Return (X, Y) of the center of cell containing provided text 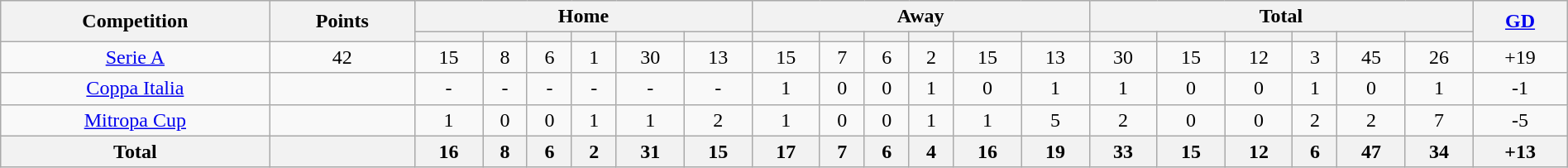
-5 (1520, 120)
34 (1439, 151)
Home (584, 17)
Mitropa Cup (136, 120)
45 (1371, 57)
-1 (1520, 89)
+13 (1520, 151)
31 (650, 151)
19 (1055, 151)
Away (920, 17)
Competition (136, 22)
5 (1055, 120)
17 (786, 151)
Coppa Italia (136, 89)
3 (1315, 57)
42 (342, 57)
26 (1439, 57)
Points (342, 22)
4 (931, 151)
33 (1123, 151)
47 (1371, 151)
+19 (1520, 57)
GD (1520, 22)
Serie A (136, 57)
